For the text-containing cell, return its midpoint in [X, Y] coordinate format. 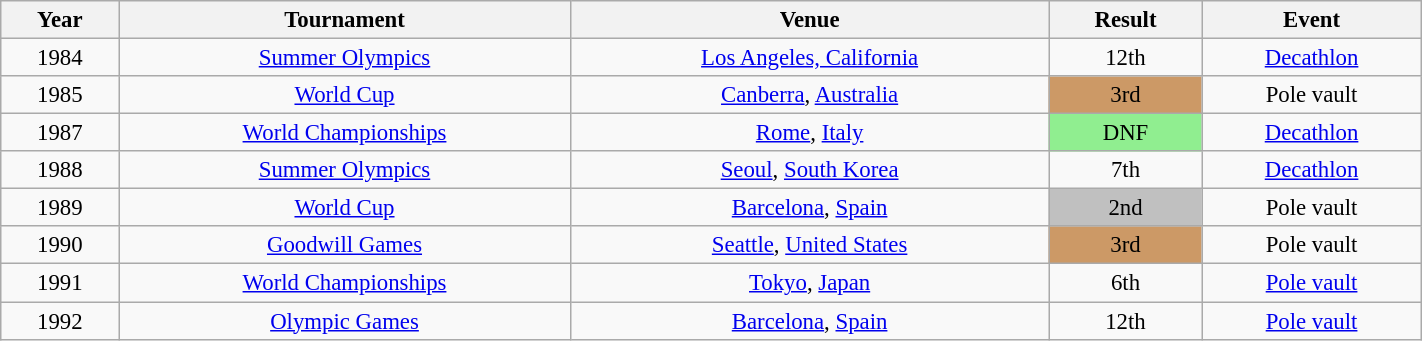
Seattle, United States [810, 245]
1988 [60, 170]
Tokyo, Japan [810, 283]
1984 [60, 58]
2nd [1126, 208]
Rome, Italy [810, 133]
Los Angeles, California [810, 58]
6th [1126, 283]
Venue [810, 20]
Olympic Games [344, 321]
Canberra, Australia [810, 95]
1990 [60, 245]
7th [1126, 170]
Tournament [344, 20]
Goodwill Games [344, 245]
Result [1126, 20]
1991 [60, 283]
Event [1312, 20]
1992 [60, 321]
1989 [60, 208]
DNF [1126, 133]
Year [60, 20]
Seoul, South Korea [810, 170]
1985 [60, 95]
1987 [60, 133]
